Capture the cell that displays the provided text and extract its (x, y) central coordinate. 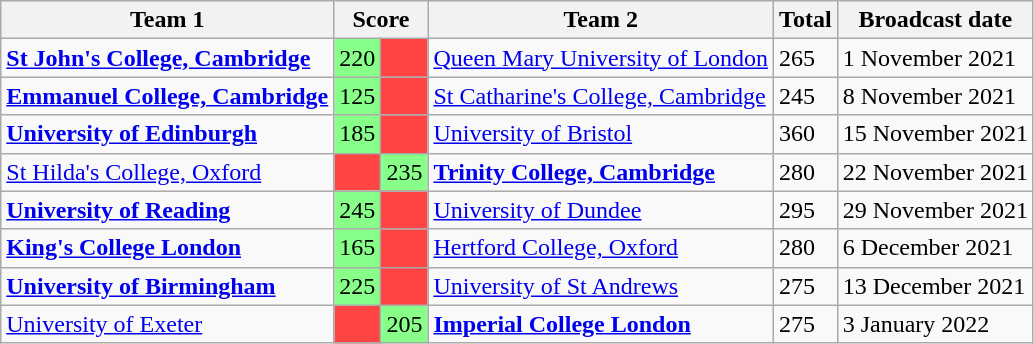
205 (404, 324)
University of Dundee (601, 210)
235 (404, 172)
Emmanuel College, Cambridge (168, 96)
15 November 2021 (935, 134)
Imperial College London (601, 324)
St John's College, Cambridge (168, 58)
Score (381, 20)
220 (358, 58)
295 (806, 210)
St Catharine's College, Cambridge (601, 96)
University of Reading (168, 210)
125 (358, 96)
University of St Andrews (601, 286)
Total (806, 20)
13 December 2021 (935, 286)
Queen Mary University of London (601, 58)
University of Exeter (168, 324)
360 (806, 134)
1 November 2021 (935, 58)
225 (358, 286)
3 January 2022 (935, 324)
165 (358, 248)
6 December 2021 (935, 248)
29 November 2021 (935, 210)
8 November 2021 (935, 96)
Trinity College, Cambridge (601, 172)
Hertford College, Oxford (601, 248)
University of Edinburgh (168, 134)
Broadcast date (935, 20)
University of Birmingham (168, 286)
265 (806, 58)
185 (358, 134)
22 November 2021 (935, 172)
St Hilda's College, Oxford (168, 172)
University of Bristol (601, 134)
Team 1 (168, 20)
King's College London (168, 248)
Team 2 (601, 20)
